Output the [x, y] coordinate of the center of the cell containing the given text.  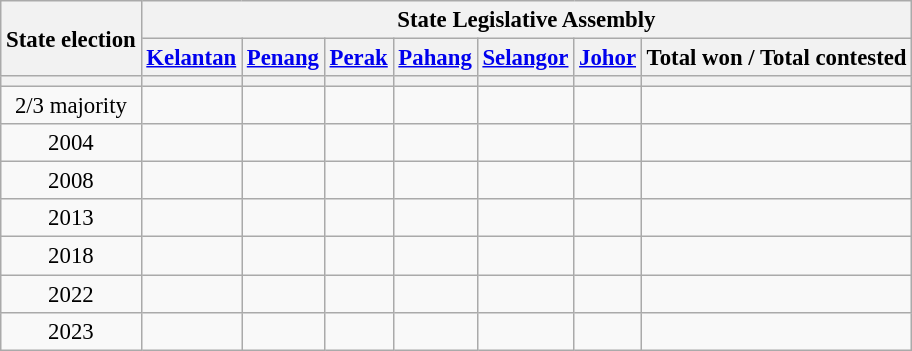
2023 [71, 331]
2008 [71, 181]
Johor [608, 58]
Perak [358, 58]
2013 [71, 219]
2018 [71, 256]
State election [71, 38]
Pahang [435, 58]
Selangor [526, 58]
2004 [71, 143]
Penang [284, 58]
2/3 majority [71, 106]
Total won / Total contested [776, 58]
2022 [71, 294]
State Legislative Assembly [526, 20]
Kelantan [191, 58]
